For the text-containing cell, return its midpoint in [X, Y] coordinate format. 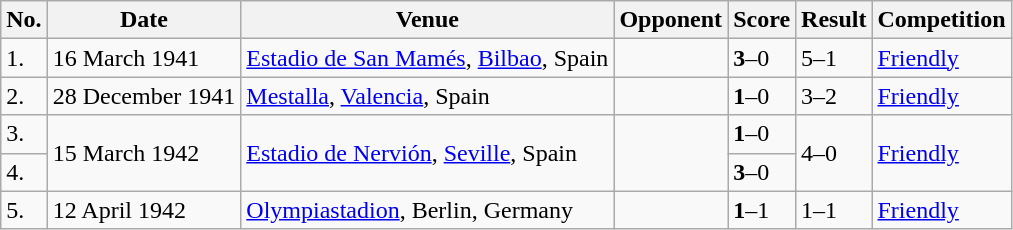
Olympiastadion, Berlin, Germany [428, 210]
Estadio de San Mamés, Bilbao, Spain [428, 58]
28 December 1941 [144, 96]
Mestalla, Valencia, Spain [428, 96]
5. [24, 210]
Score [762, 20]
Date [144, 20]
15 March 1942 [144, 153]
4–0 [834, 153]
2. [24, 96]
Estadio de Nervión, Seville, Spain [428, 153]
1. [24, 58]
3–2 [834, 96]
12 April 1942 [144, 210]
Opponent [671, 20]
16 March 1941 [144, 58]
Competition [942, 20]
5–1 [834, 58]
Venue [428, 20]
4. [24, 172]
No. [24, 20]
3. [24, 134]
Result [834, 20]
